Identify which cell holds the provided text, then report its [X, Y] central coordinate. 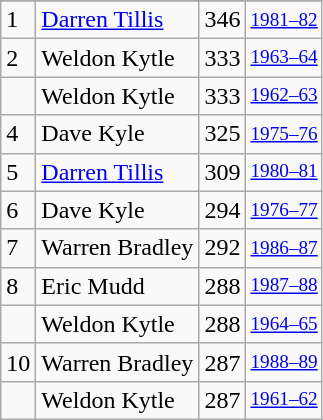
309 [222, 172]
7 [18, 248]
292 [222, 248]
1962–63 [284, 96]
8 [18, 286]
1986–87 [284, 248]
294 [222, 210]
325 [222, 134]
346 [222, 20]
1987–88 [284, 286]
1975–76 [284, 134]
1961–62 [284, 400]
1976–77 [284, 210]
2 [18, 58]
1988–89 [284, 362]
10 [18, 362]
1963–64 [284, 58]
5 [18, 172]
1980–81 [284, 172]
1964–65 [284, 324]
Eric Mudd [118, 286]
6 [18, 210]
1981–82 [284, 20]
4 [18, 134]
1 [18, 20]
